Search for the cell housing the specified text and yield its (X, Y) center coordinate. 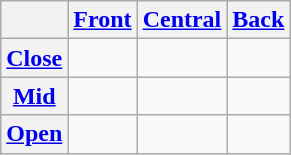
Back (258, 20)
Central (182, 20)
Open (34, 134)
Close (34, 58)
Mid (34, 96)
Front (102, 20)
